Detect which cell encompasses the target text, then output its [x, y] center coordinate. 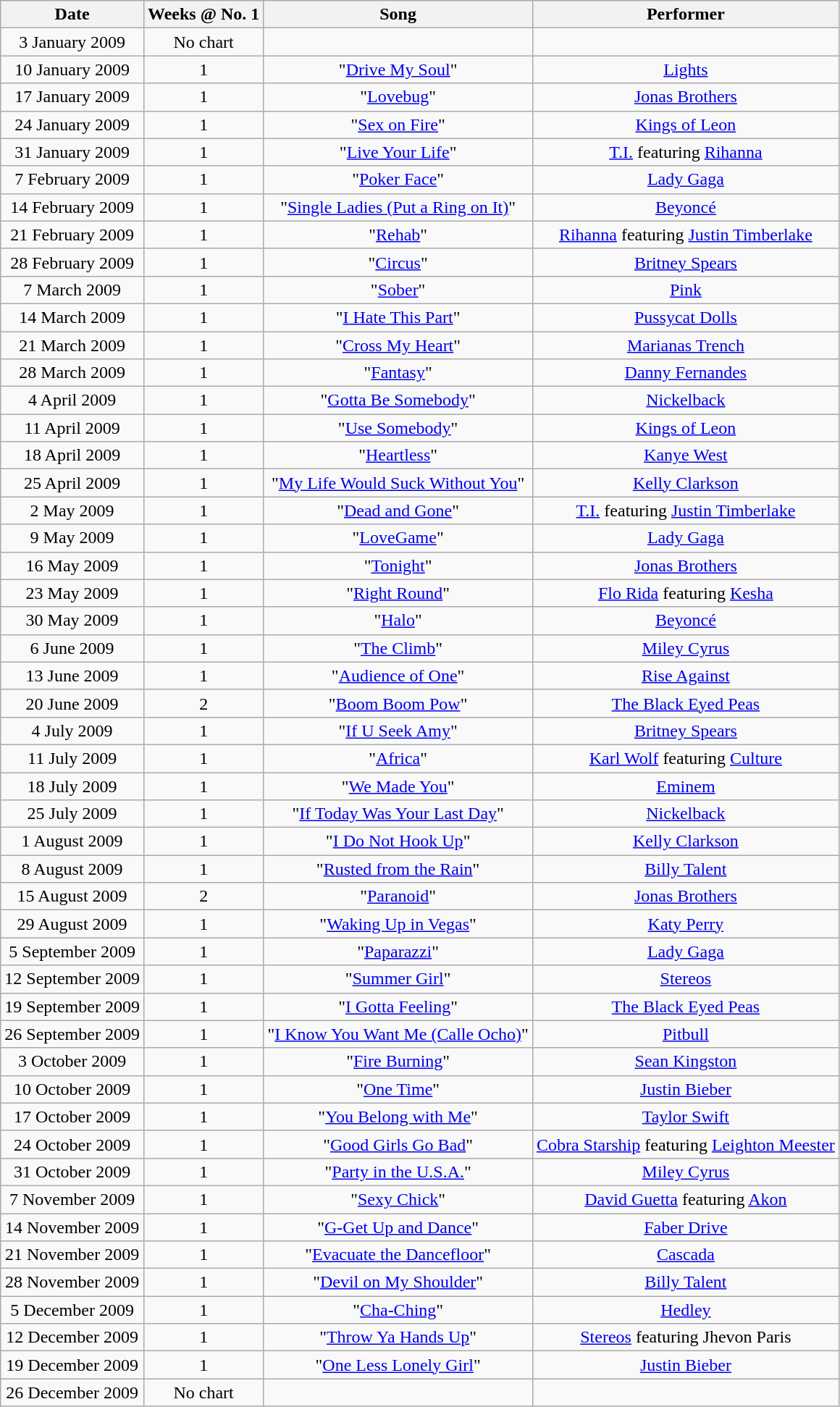
28 March 2009 [72, 373]
"Single Ladies (Put a Ring on It)" [398, 207]
"Sexy Chick" [398, 1199]
12 December 2009 [72, 1337]
"Tonight" [398, 566]
Marianas Trench [685, 345]
"Use Somebody" [398, 428]
"G-Get Up and Dance" [398, 1227]
14 February 2009 [72, 207]
Sean Kingston [685, 1062]
2 May 2009 [72, 511]
30 May 2009 [72, 621]
"Lovebug" [398, 97]
"Halo" [398, 621]
"Throw Ya Hands Up" [398, 1337]
1 August 2009 [72, 841]
4 July 2009 [72, 731]
Rihanna featuring Justin Timberlake [685, 235]
25 April 2009 [72, 483]
"Right Round" [398, 593]
Cobra Starship featuring Leighton Meester [685, 1144]
9 May 2009 [72, 538]
"Live Your Life" [398, 152]
"Fantasy" [398, 373]
19 September 2009 [72, 1007]
"Evacuate the Dancefloor" [398, 1255]
19 December 2009 [72, 1365]
"Paranoid" [398, 896]
"Africa" [398, 758]
"Heartless" [398, 455]
"Audience of One" [398, 676]
Song [398, 14]
"Paparazzi" [398, 952]
Stereos [685, 979]
Pussycat Dolls [685, 317]
"Rehab" [398, 235]
7 February 2009 [72, 180]
26 September 2009 [72, 1034]
Pink [685, 290]
Kanye West [685, 455]
4 April 2009 [72, 400]
31 October 2009 [72, 1172]
13 June 2009 [72, 676]
Katy Perry [685, 924]
Rise Against [685, 676]
"Fire Burning" [398, 1062]
"Waking Up in Vegas" [398, 924]
Faber Drive [685, 1227]
"If U Seek Amy" [398, 731]
"Cha-Ching" [398, 1310]
26 December 2009 [72, 1393]
David Guetta featuring Akon [685, 1199]
Performer [685, 14]
29 August 2009 [72, 924]
"We Made You" [398, 786]
"LoveGame" [398, 538]
16 May 2009 [72, 566]
21 November 2009 [72, 1255]
Pitbull [685, 1034]
7 March 2009 [72, 290]
"The Climb" [398, 648]
12 September 2009 [72, 979]
"Rusted from the Rain" [398, 869]
"Summer Girl" [398, 979]
"I Hate This Part" [398, 317]
20 June 2009 [72, 703]
8 August 2009 [72, 869]
18 July 2009 [72, 786]
24 October 2009 [72, 1144]
7 November 2009 [72, 1199]
6 June 2009 [72, 648]
10 January 2009 [72, 70]
"I Know You Want Me (Calle Ocho)" [398, 1034]
3 October 2009 [72, 1062]
"If Today Was Your Last Day" [398, 814]
"Poker Face" [398, 180]
5 December 2009 [72, 1310]
21 March 2009 [72, 345]
T.I. featuring Rihanna [685, 152]
Date [72, 14]
"Sober" [398, 290]
"Sex on Fire" [398, 125]
11 July 2009 [72, 758]
"Gotta Be Somebody" [398, 400]
"Boom Boom Pow" [398, 703]
Weeks @ No. 1 [203, 14]
"Dead and Gone" [398, 511]
T.I. featuring Justin Timberlake [685, 511]
28 November 2009 [72, 1282]
Karl Wolf featuring Culture [685, 758]
"Drive My Soul" [398, 70]
"My Life Would Suck Without You" [398, 483]
"Good Girls Go Bad" [398, 1144]
14 November 2009 [72, 1227]
31 January 2009 [72, 152]
15 August 2009 [72, 896]
"One Less Lonely Girl" [398, 1365]
Danny Fernandes [685, 373]
Lights [685, 70]
"One Time" [398, 1089]
Flo Rida featuring Kesha [685, 593]
28 February 2009 [72, 262]
"Party in the U.S.A." [398, 1172]
21 February 2009 [72, 235]
Taylor Swift [685, 1117]
24 January 2009 [72, 125]
18 April 2009 [72, 455]
"You Belong with Me" [398, 1117]
"I Gotta Feeling" [398, 1007]
Hedley [685, 1310]
25 July 2009 [72, 814]
"Cross My Heart" [398, 345]
11 April 2009 [72, 428]
Stereos featuring Jhevon Paris [685, 1337]
"I Do Not Hook Up" [398, 841]
23 May 2009 [72, 593]
3 January 2009 [72, 42]
5 September 2009 [72, 952]
"Circus" [398, 262]
10 October 2009 [72, 1089]
Cascada [685, 1255]
Eminem [685, 786]
17 January 2009 [72, 97]
17 October 2009 [72, 1117]
"Devil on My Shoulder" [398, 1282]
14 March 2009 [72, 317]
